Find where the given text appears and provide that cell's center as (X, Y) coordinate. 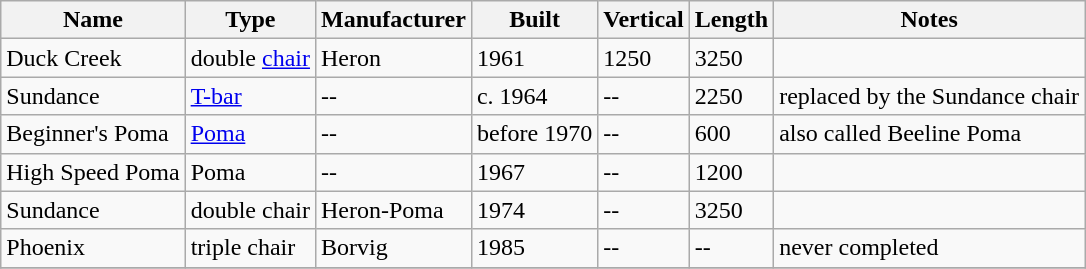
Type (250, 20)
also called Beeline Poma (930, 134)
triple chair (250, 248)
before 1970 (534, 134)
Notes (930, 20)
1974 (534, 210)
Vertical (644, 20)
never completed (930, 248)
1961 (534, 58)
1985 (534, 248)
Length (731, 20)
T-bar (250, 96)
1250 (644, 58)
Duck Creek (93, 58)
Heron (393, 58)
Phoenix (93, 248)
replaced by the Sundance chair (930, 96)
2250 (731, 96)
Beginner's Poma (93, 134)
Borvig (393, 248)
600 (731, 134)
Heron-Poma (393, 210)
Built (534, 20)
1200 (731, 172)
Manufacturer (393, 20)
Name (93, 20)
High Speed Poma (93, 172)
1967 (534, 172)
c. 1964 (534, 96)
